Determine the [X, Y] coordinate at the center of the cell enclosing the given text.  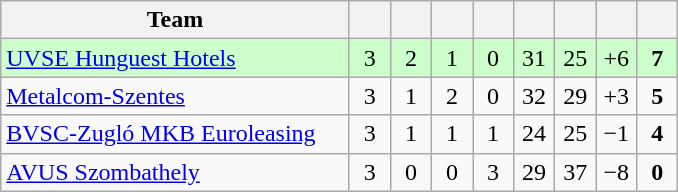
Metalcom-Szentes [176, 96]
37 [576, 172]
5 [658, 96]
24 [534, 134]
Team [176, 20]
AVUS Szombathely [176, 172]
+6 [616, 58]
+3 [616, 96]
−8 [616, 172]
4 [658, 134]
32 [534, 96]
31 [534, 58]
−1 [616, 134]
7 [658, 58]
BVSC-Zugló MKB Euroleasing [176, 134]
UVSE Hunguest Hotels [176, 58]
